Search for the cell housing the specified text and yield its [x, y] center coordinate. 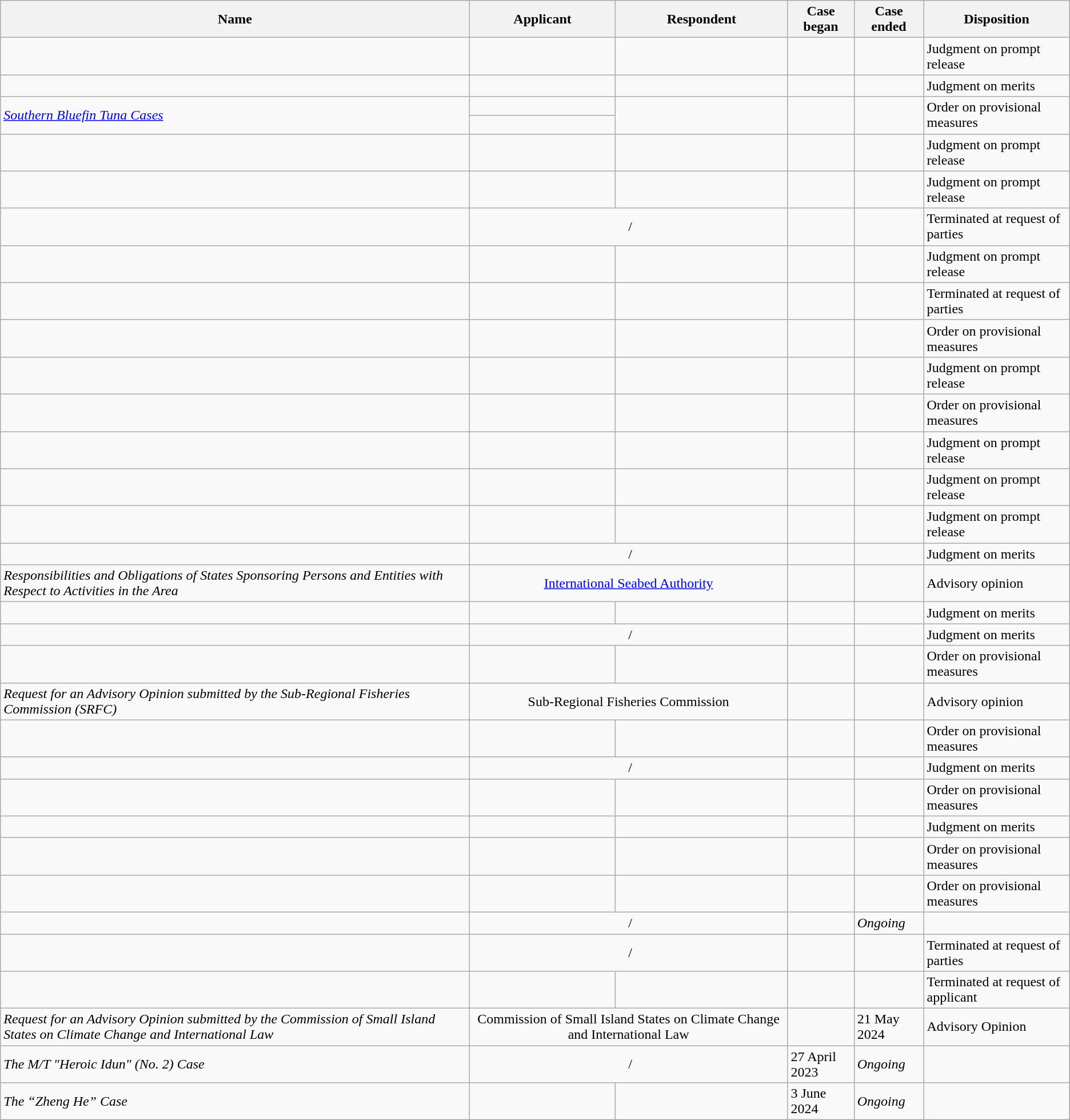
Disposition [997, 19]
Advisory Opinion [997, 1027]
Southern Bluefin Tuna Cases [235, 115]
Name [235, 19]
The M/T "Heroic Idun" (No. 2) Case [235, 1065]
Request for an Advisory Opinion submitted by the Sub-Regional Fisheries Commission (SRFC) [235, 701]
Request for an Advisory Opinion submitted by the Commission of Small Island States on Climate Change and International Law [235, 1027]
27 April 2023 [821, 1065]
Respondent [702, 19]
Sub-Regional Fisheries Commission [629, 701]
Case began [821, 19]
Responsibilities and Obligations of States Sponsoring Persons and Entities with Respect to Activities in the Area [235, 583]
International Seabed Authority [629, 583]
Terminated at request of applicant [997, 990]
Case ended [889, 19]
Applicant [542, 19]
3 June 2024 [821, 1101]
The “Zheng He” Case [235, 1101]
21 May 2024 [889, 1027]
Commission of Small Island States on Climate Change and International Law [629, 1027]
